Scan for the cell matching the given text and deliver its [X, Y] coordinate at center. 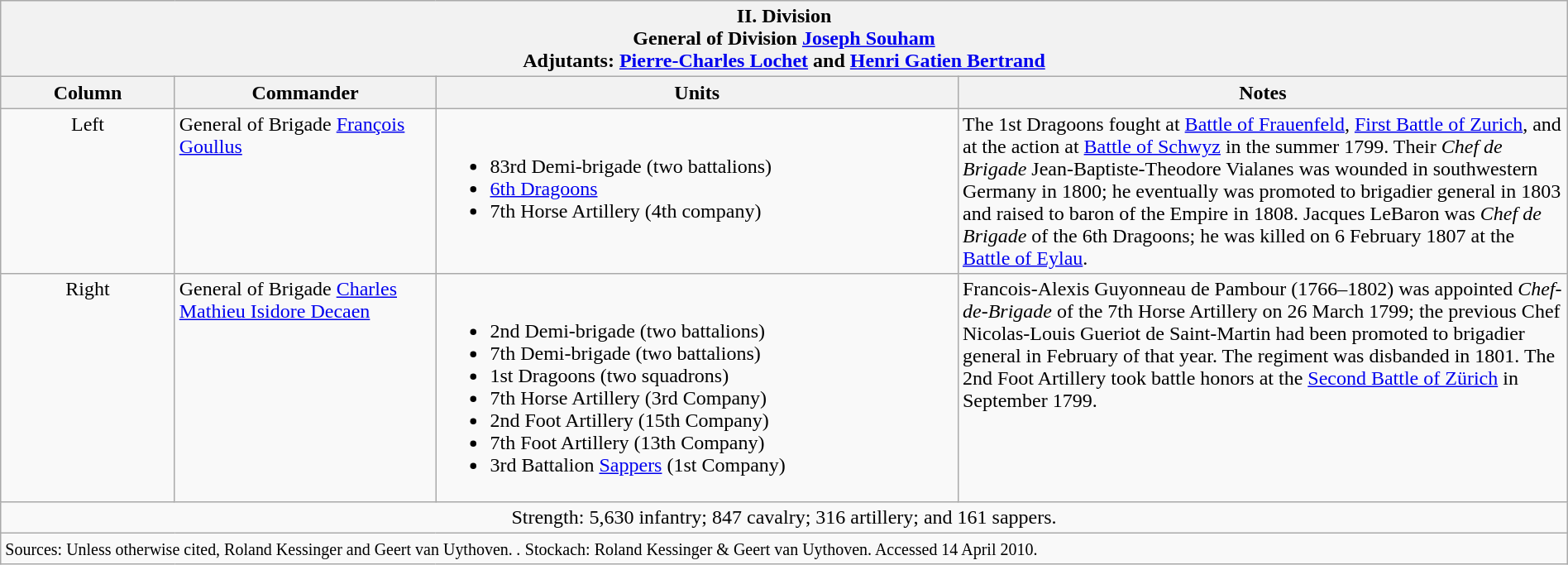
General of Brigade Charles Mathieu Isidore Decaen [305, 387]
Column [88, 93]
Notes [1262, 93]
Right [88, 387]
Left [88, 191]
Commander [305, 93]
83rd Demi-brigade (two battalions)6th Dragoons7th Horse Artillery (4th company) [697, 191]
II. DivisionGeneral of Division Joseph SouhamAdjutants: Pierre-Charles Lochet and Henri Gatien Bertrand [784, 39]
General of Brigade François Goullus [305, 191]
Sources: Unless otherwise cited, Roland Kessinger and Geert van Uythoven. . Stockach: Roland Kessinger & Geert van Uythoven. Accessed 14 April 2010. [784, 548]
Units [697, 93]
Strength: 5,630 infantry; 847 cavalry; 316 artillery; and 161 sappers. [784, 517]
